Identify which cell holds the provided text, then report its [x, y] central coordinate. 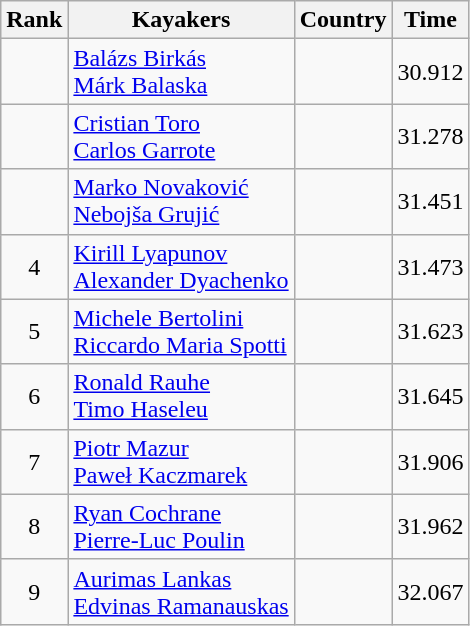
Rank [34, 20]
Ronald RauheTimo Haseleu [181, 396]
Kirill LyapunovAlexander Dyachenko [181, 266]
31.645 [430, 396]
8 [34, 526]
7 [34, 462]
Piotr MazurPaweł Kaczmarek [181, 462]
Marko NovakovićNebojša Grujić [181, 202]
Ryan CochranePierre-Luc Poulin [181, 526]
Time [430, 20]
5 [34, 332]
31.623 [430, 332]
Cristian ToroCarlos Garrote [181, 136]
32.067 [430, 592]
31.278 [430, 136]
31.473 [430, 266]
Balázs BirkásMárk Balaska [181, 72]
31.906 [430, 462]
30.912 [430, 72]
9 [34, 592]
Kayakers [181, 20]
Country [343, 20]
6 [34, 396]
31.962 [430, 526]
4 [34, 266]
Aurimas LankasEdvinas Ramanauskas [181, 592]
Michele BertoliniRiccardo Maria Spotti [181, 332]
31.451 [430, 202]
